Locate the cell with the specified text and output its [X, Y] center coordinate. 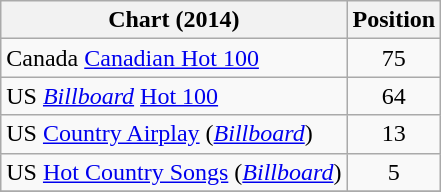
75 [394, 58]
5 [394, 172]
Position [394, 20]
64 [394, 96]
Canada Canadian Hot 100 [174, 58]
US Country Airplay (Billboard) [174, 134]
Chart (2014) [174, 20]
13 [394, 134]
US Billboard Hot 100 [174, 96]
US Hot Country Songs (Billboard) [174, 172]
